For the text-containing cell, return its midpoint in [x, y] coordinate format. 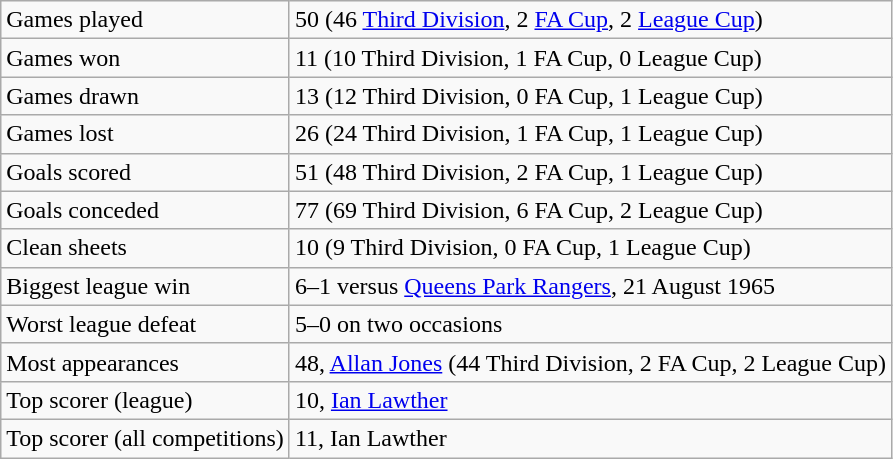
Games won [146, 58]
26 (24 Third Division, 1 FA Cup, 1 League Cup) [590, 134]
10, Ian Lawther [590, 400]
Top scorer (league) [146, 400]
11 (10 Third Division, 1 FA Cup, 0 League Cup) [590, 58]
Games played [146, 20]
Most appearances [146, 362]
Top scorer (all competitions) [146, 438]
6–1 versus Queens Park Rangers, 21 August 1965 [590, 286]
51 (48 Third Division, 2 FA Cup, 1 League Cup) [590, 172]
Goals scored [146, 172]
50 (46 Third Division, 2 FA Cup, 2 League Cup) [590, 20]
Biggest league win [146, 286]
11, Ian Lawther [590, 438]
10 (9 Third Division, 0 FA Cup, 1 League Cup) [590, 248]
13 (12 Third Division, 0 FA Cup, 1 League Cup) [590, 96]
48, Allan Jones (44 Third Division, 2 FA Cup, 2 League Cup) [590, 362]
Goals conceded [146, 210]
Worst league defeat [146, 324]
5–0 on two occasions [590, 324]
Games drawn [146, 96]
Games lost [146, 134]
Clean sheets [146, 248]
77 (69 Third Division, 6 FA Cup, 2 League Cup) [590, 210]
